Find where the given text appears and provide that cell's center as [X, Y] coordinate. 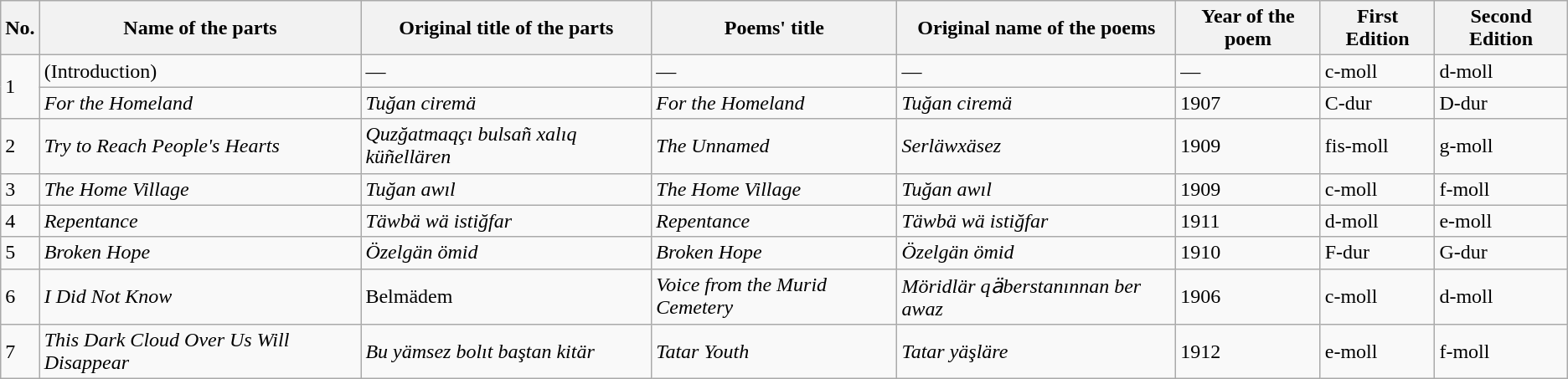
5 [20, 253]
2 [20, 146]
No. [20, 28]
Original name of the poems [1037, 28]
I Did Not Know [200, 296]
Belmädem [506, 296]
1910 [1248, 253]
C-dur [1377, 103]
First Edition [1377, 28]
1 [20, 87]
The Unnamed [774, 146]
G-dur [1501, 253]
Serläwxäsez [1037, 146]
4 [20, 221]
(Introduction) [200, 71]
3 [20, 189]
Year of the poem [1248, 28]
Quzğatmaqçı bulsañ xalıq küñellären [506, 146]
7 [20, 351]
D-dur [1501, 103]
Second Edition [1501, 28]
Tatar yäşläre [1037, 351]
Möridlär qӓberstanınnan ber awaz [1037, 296]
Try to Reach People's Hearts [200, 146]
This Dark Cloud Over Us Will Disappear [200, 351]
Voice from the Murid Cemetery [774, 296]
1906 [1248, 296]
Original title of the parts [506, 28]
fis-moll [1377, 146]
1912 [1248, 351]
Name of the parts [200, 28]
Bu yämsez bolıt baştan kitär [506, 351]
1911 [1248, 221]
F-dur [1377, 253]
g-moll [1501, 146]
6 [20, 296]
Tatar Youth [774, 351]
1907 [1248, 103]
Poems' title [774, 28]
